Detect which cell encompasses the target text, then output its (X, Y) center coordinate. 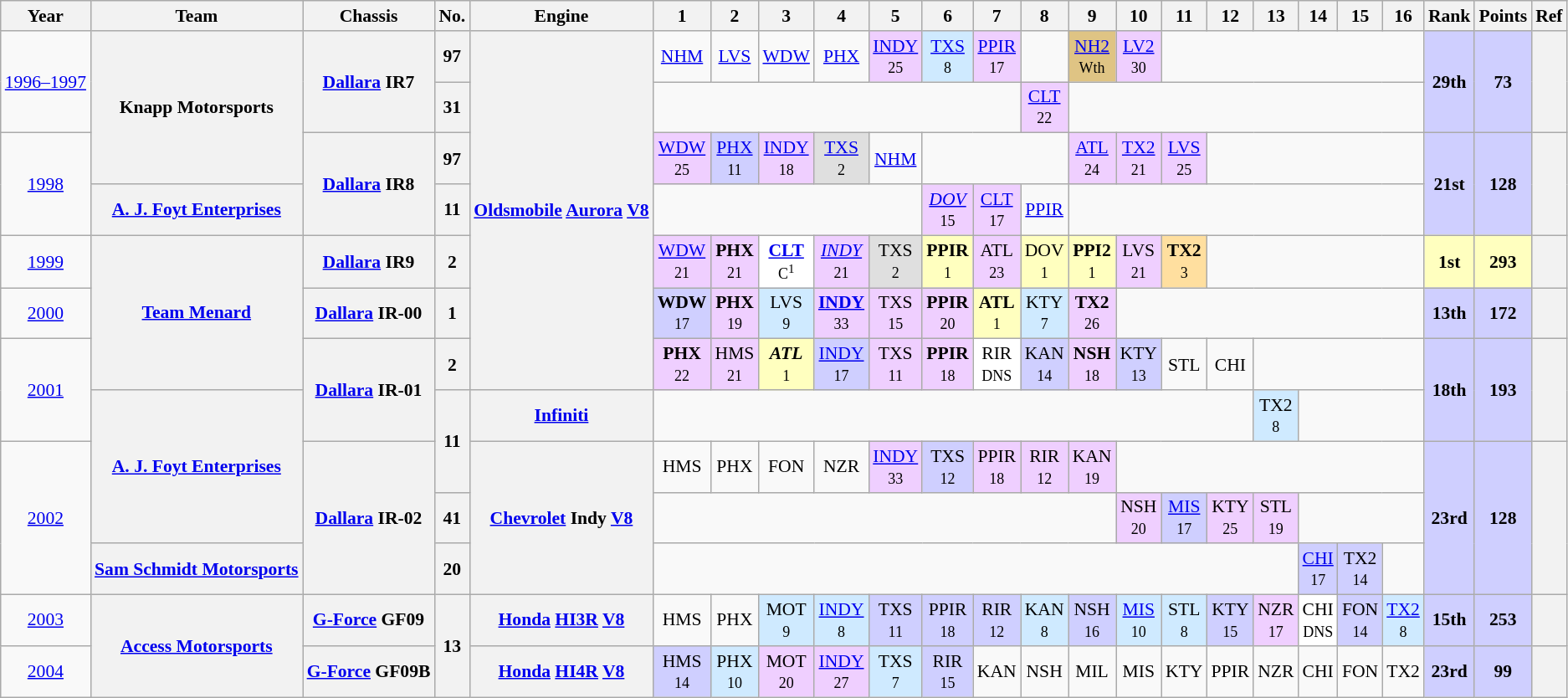
NH2Wth (1093, 57)
RIR15 (947, 671)
3 (786, 16)
CHI17 (1319, 569)
4 (842, 16)
TXS7 (895, 671)
KTY13 (1139, 365)
Dallara IR8 (369, 184)
7 (997, 16)
1999 (45, 261)
15 (1360, 16)
FON14 (1360, 621)
TX2 (1403, 671)
1996–1997 (45, 82)
Dallara IR-02 (369, 517)
LVS9 (786, 313)
INDY18 (786, 159)
Oldsmobile Aurora V8 (561, 211)
NSH16 (1093, 621)
PPIR17 (997, 57)
2003 (45, 621)
HMS21 (735, 365)
Dallara IR-00 (369, 313)
CLT17 (997, 209)
MIS17 (1184, 517)
DOV15 (947, 209)
PHX19 (735, 313)
193 (1503, 390)
STL8 (1184, 621)
INDY8 (842, 621)
STL19 (1275, 517)
WDW (786, 57)
KAN14 (1044, 365)
INDY17 (842, 365)
Honda HI4R V8 (561, 671)
PHX21 (735, 261)
RIRDNS (997, 365)
Honda HI3R V8 (561, 621)
KTY (1184, 671)
G-Force GF09 (369, 621)
2004 (45, 671)
253 (1503, 621)
12 (1230, 16)
6 (947, 16)
WDW17 (683, 313)
KTY25 (1230, 517)
PPIR20 (947, 313)
2000 (45, 313)
NZR17 (1275, 621)
LVS21 (1139, 261)
CLT22 (1044, 107)
TX23 (1184, 261)
Dallara IR9 (369, 261)
Chevrolet Indy V8 (561, 517)
CLTC1 (786, 261)
Team (197, 16)
TXS12 (947, 467)
18th (1449, 390)
INDY21 (842, 261)
LVS25 (1184, 159)
2001 (45, 390)
21st (1449, 184)
PHX10 (735, 671)
Dallara IR-01 (369, 390)
Knapp Motorsports (197, 107)
TXS8 (947, 57)
73 (1503, 82)
Ref (1549, 16)
5 (895, 16)
TX221 (1139, 159)
KAN19 (1093, 467)
Access Motorsports (197, 646)
G-Force GF09B (369, 671)
1st (1449, 261)
13th (1449, 313)
LVS (735, 57)
Sam Schmidt Motorsports (197, 569)
Rank (1449, 16)
DOV1 (1044, 261)
10 (1139, 16)
20 (452, 569)
NSH (1044, 671)
293 (1503, 261)
15th (1449, 621)
NSH18 (1093, 365)
LV230 (1139, 57)
No. (452, 16)
MIL (1093, 671)
ATL23 (997, 261)
Points (1503, 16)
9 (1093, 16)
Dallara IR7 (369, 82)
KTY7 (1044, 313)
16 (1403, 16)
14 (1319, 16)
STL (1184, 365)
KTY15 (1230, 621)
Infiniti (561, 415)
CHIDNS (1319, 621)
MOT9 (786, 621)
31 (452, 107)
PPIR1 (947, 261)
WDW21 (683, 261)
ATL24 (1093, 159)
2002 (45, 517)
1998 (45, 184)
Team Menard (197, 313)
29th (1449, 82)
INDY27 (842, 671)
Year (45, 16)
KAN (997, 671)
PPI21 (1093, 261)
PHX11 (735, 159)
99 (1503, 671)
TX214 (1360, 569)
8 (1044, 16)
MIS (1139, 671)
NSH20 (1139, 517)
41 (452, 517)
172 (1503, 313)
MIS10 (1139, 621)
TX226 (1093, 313)
Chassis (369, 16)
TXS15 (895, 313)
MOT20 (786, 671)
PHX22 (683, 365)
WDW25 (683, 159)
KAN8 (1044, 621)
Engine (561, 16)
INDY25 (895, 57)
HMS14 (683, 671)
